Output the (x, y) coordinate of the center of the cell containing the given text.  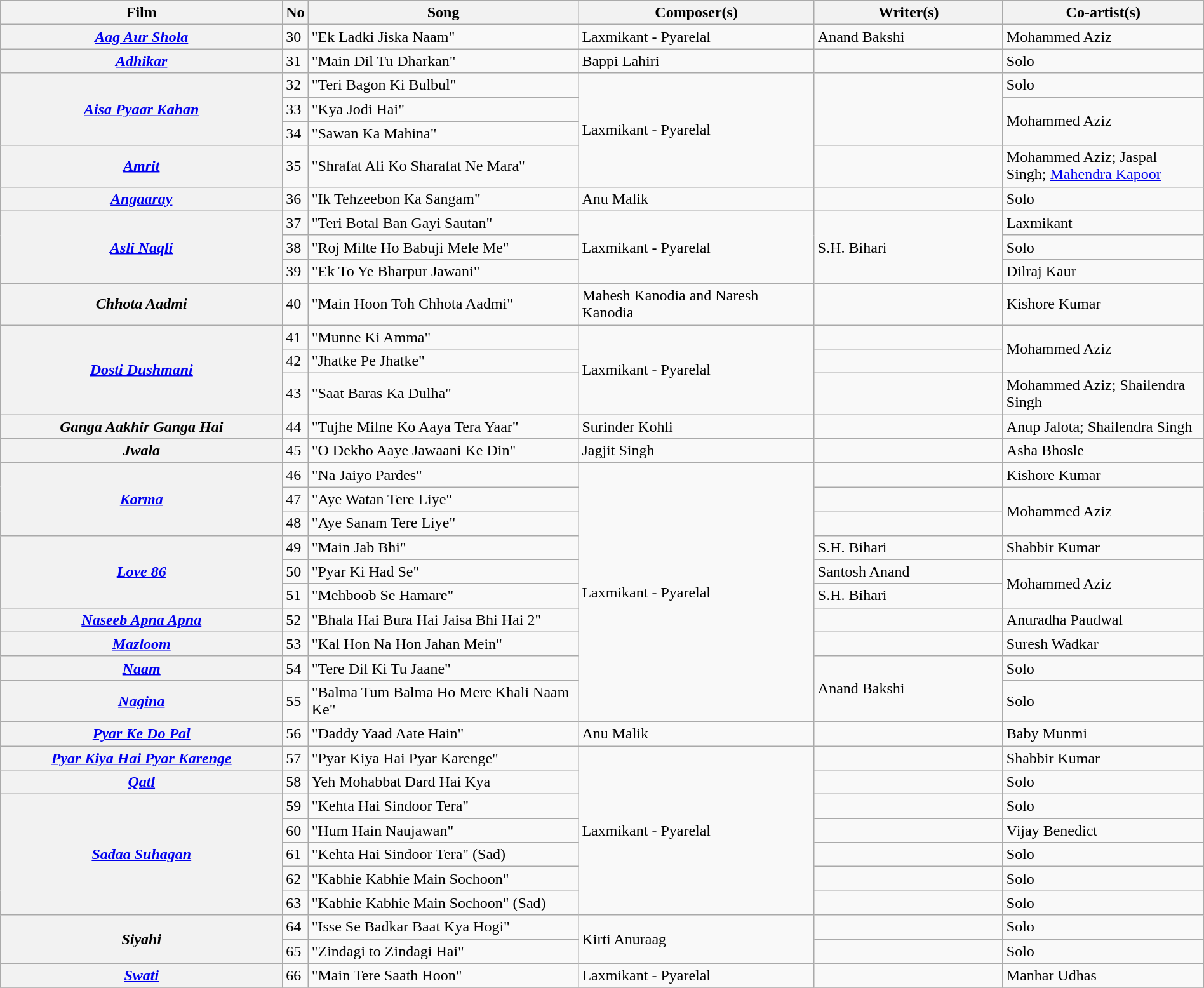
Naseeb Apna Apna (142, 620)
Laxmikant (1103, 223)
Aisa Pyaar Kahan (142, 109)
64 (295, 927)
Qatl (142, 782)
66 (295, 975)
No (295, 13)
Surinder Kohli (696, 427)
Angaaray (142, 199)
57 (295, 758)
"Kehta Hai Sindoor Tera" (Sad) (443, 855)
60 (295, 831)
Manhar Udhas (1103, 975)
"Daddy Yaad Aate Hain" (443, 733)
"Aye Sanam Tere Liye" (443, 523)
"Roj Milte Ho Babuji Mele Me" (443, 247)
40 (295, 304)
"Munne Ki Amma" (443, 337)
39 (295, 271)
"Zindagi to Zindagi Hai" (443, 951)
36 (295, 199)
"Mehboob Se Hamare" (443, 596)
"Shrafat Ali Ko Sharafat Ne Mara" (443, 166)
Asli Naqli (142, 247)
"Bhala Hai Bura Hai Jaisa Bhi Hai 2" (443, 620)
"Tujhe Milne Ko Aaya Tera Yaar" (443, 427)
33 (295, 109)
Amrit (142, 166)
"Ek To Ye Bharpur Jawani" (443, 271)
Song (443, 13)
54 (295, 668)
"Tere Dil Ki Tu Jaane" (443, 668)
"Teri Bagon Ki Bulbul" (443, 85)
"Main Dil Tu Dharkan" (443, 61)
Sadaa Suhagan (142, 855)
47 (295, 499)
"Main Jab Bhi" (443, 547)
Siyahi (142, 939)
Asha Bhosle (1103, 451)
Naam (142, 668)
35 (295, 166)
"Main Hoon Toh Chhota Aadmi" (443, 304)
Mazloom (142, 644)
34 (295, 133)
Writer(s) (908, 13)
Santosh Anand (908, 571)
Yeh Mohabbat Dard Hai Kya (443, 782)
38 (295, 247)
Jagjit Singh (696, 451)
Suresh Wadkar (1103, 644)
32 (295, 85)
"O Dekho Aaye Jawaani Ke Din" (443, 451)
30 (295, 37)
62 (295, 879)
Dosti Dushmani (142, 370)
46 (295, 475)
Karma (142, 499)
Mohammed Aziz; Jaspal Singh; Mahendra Kapoor (1103, 166)
Mohammed Aziz; Shailendra Singh (1103, 394)
Dilraj Kaur (1103, 271)
Anup Jalota; Shailendra Singh (1103, 427)
52 (295, 620)
"Kal Hon Na Hon Jahan Mein" (443, 644)
Film (142, 13)
31 (295, 61)
41 (295, 337)
56 (295, 733)
"Kabhie Kabhie Main Sochoon" (Sad) (443, 903)
37 (295, 223)
48 (295, 523)
Bappi Lahiri (696, 61)
"Kabhie Kabhie Main Sochoon" (443, 879)
"Na Jaiyo Pardes" (443, 475)
"Saat Baras Ka Dulha" (443, 394)
50 (295, 571)
Aag Aur Shola (142, 37)
"Jhatke Pe Jhatke" (443, 361)
51 (295, 596)
Kirti Anuraag (696, 939)
55 (295, 701)
"Isse Se Badkar Baat Kya Hogi" (443, 927)
Jwala (142, 451)
"Ek Ladki Jiska Naam" (443, 37)
"Sawan Ka Mahina" (443, 133)
45 (295, 451)
"Hum Hain Naujawan" (443, 831)
59 (295, 806)
Swati (142, 975)
Pyar Kiya Hai Pyar Karenge (142, 758)
63 (295, 903)
"Pyar Ki Had Se" (443, 571)
Vijay Benedict (1103, 831)
"Pyar Kiya Hai Pyar Karenge" (443, 758)
Co-artist(s) (1103, 13)
43 (295, 394)
Composer(s) (696, 13)
Ganga Aakhir Ganga Hai (142, 427)
Adhikar (142, 61)
53 (295, 644)
"Aye Watan Tere Liye" (443, 499)
Anuradha Paudwal (1103, 620)
Baby Munmi (1103, 733)
58 (295, 782)
65 (295, 951)
Nagina (142, 701)
44 (295, 427)
49 (295, 547)
"Balma Tum Balma Ho Mere Khali Naam Ke" (443, 701)
"Teri Botal Ban Gayi Sautan" (443, 223)
Pyar Ke Do Pal (142, 733)
"Ik Tehzeebon Ka Sangam" (443, 199)
42 (295, 361)
"Kya Jodi Hai" (443, 109)
"Main Tere Saath Hoon" (443, 975)
61 (295, 855)
Love 86 (142, 571)
Mahesh Kanodia and Naresh Kanodia (696, 304)
Chhota Aadmi (142, 304)
"Kehta Hai Sindoor Tera" (443, 806)
